For the text-containing cell, return its midpoint in [X, Y] coordinate format. 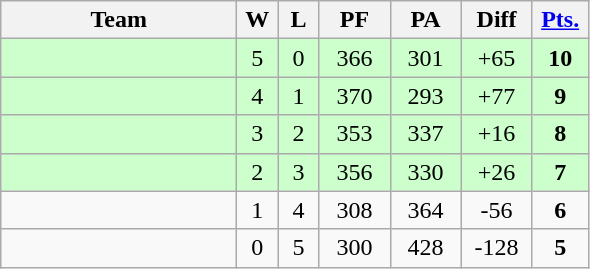
364 [426, 210]
428 [426, 248]
6 [560, 210]
7 [560, 172]
366 [354, 58]
Pts. [560, 20]
356 [354, 172]
9 [560, 96]
308 [354, 210]
370 [354, 96]
330 [426, 172]
337 [426, 134]
-128 [496, 248]
W [258, 20]
+65 [496, 58]
PA [426, 20]
300 [354, 248]
L [298, 20]
293 [426, 96]
PF [354, 20]
+26 [496, 172]
+16 [496, 134]
-56 [496, 210]
Diff [496, 20]
353 [354, 134]
301 [426, 58]
Team [119, 20]
8 [560, 134]
+77 [496, 96]
10 [560, 58]
